Return (X, Y) of the center of cell containing provided text 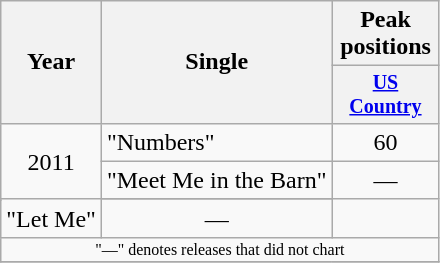
Peak positions (386, 34)
"Let Me" (52, 218)
Single (216, 62)
60 (386, 142)
Year (52, 62)
"Numbers" (216, 142)
US Country (386, 94)
"Meet Me in the Barn" (216, 180)
"—" denotes releases that did not chart (220, 249)
2011 (52, 161)
